Identify which cell holds the provided text, then report its (x, y) central coordinate. 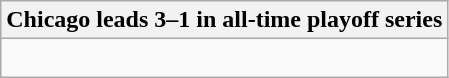
Chicago leads 3–1 in all-time playoff series (224, 20)
